Extract the (x, y) coordinate from the center of the cell holding the provided text.  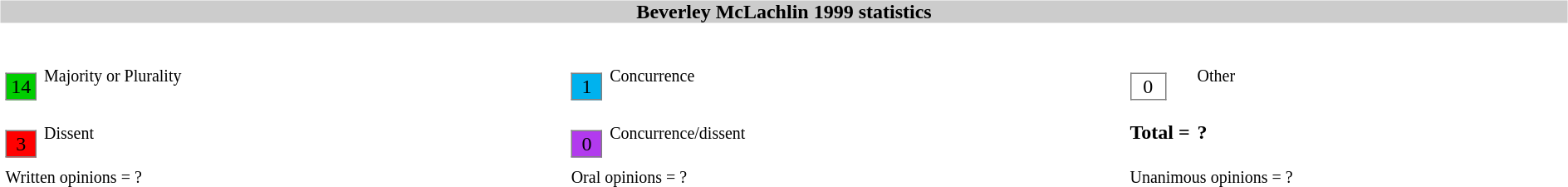
Beverley McLachlin 1999 statistics (784, 12)
Concurrence (865, 76)
Other (1380, 76)
Concurrence/dissent (865, 132)
? (1380, 132)
Majority or Plurality (304, 76)
Dissent (304, 132)
Total = (1159, 132)
